From the cell containing the given text, extract its center point as [x, y] coordinate. 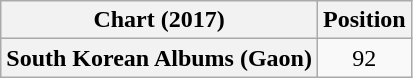
Chart (2017) [160, 20]
Position [364, 20]
92 [364, 58]
South Korean Albums (Gaon) [160, 58]
